Capture the cell that displays the provided text and extract its [x, y] central coordinate. 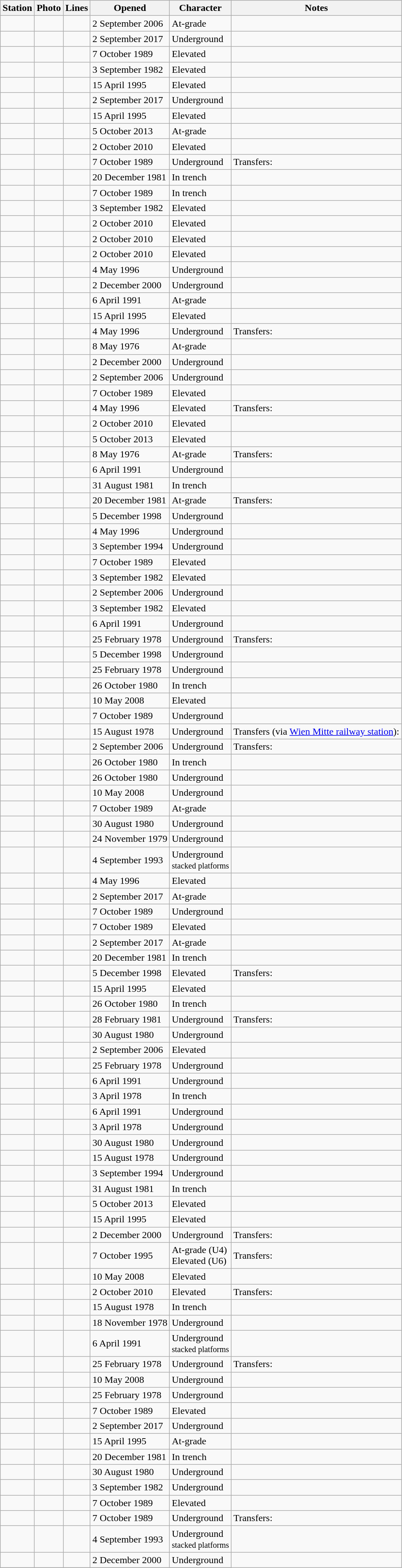
Notes [316, 8]
At-grade (U4)Elevated (U6) [200, 1256]
Character [200, 8]
7 October 1995 [130, 1256]
Station [17, 8]
Transfers (via Wien Mitte railway station): [316, 731]
Opened [130, 8]
Photo [48, 8]
18 November 1978 [130, 1323]
24 November 1979 [130, 839]
Lines [77, 8]
28 February 1981 [130, 1019]
